Identify which cell holds the provided text, then report its [x, y] central coordinate. 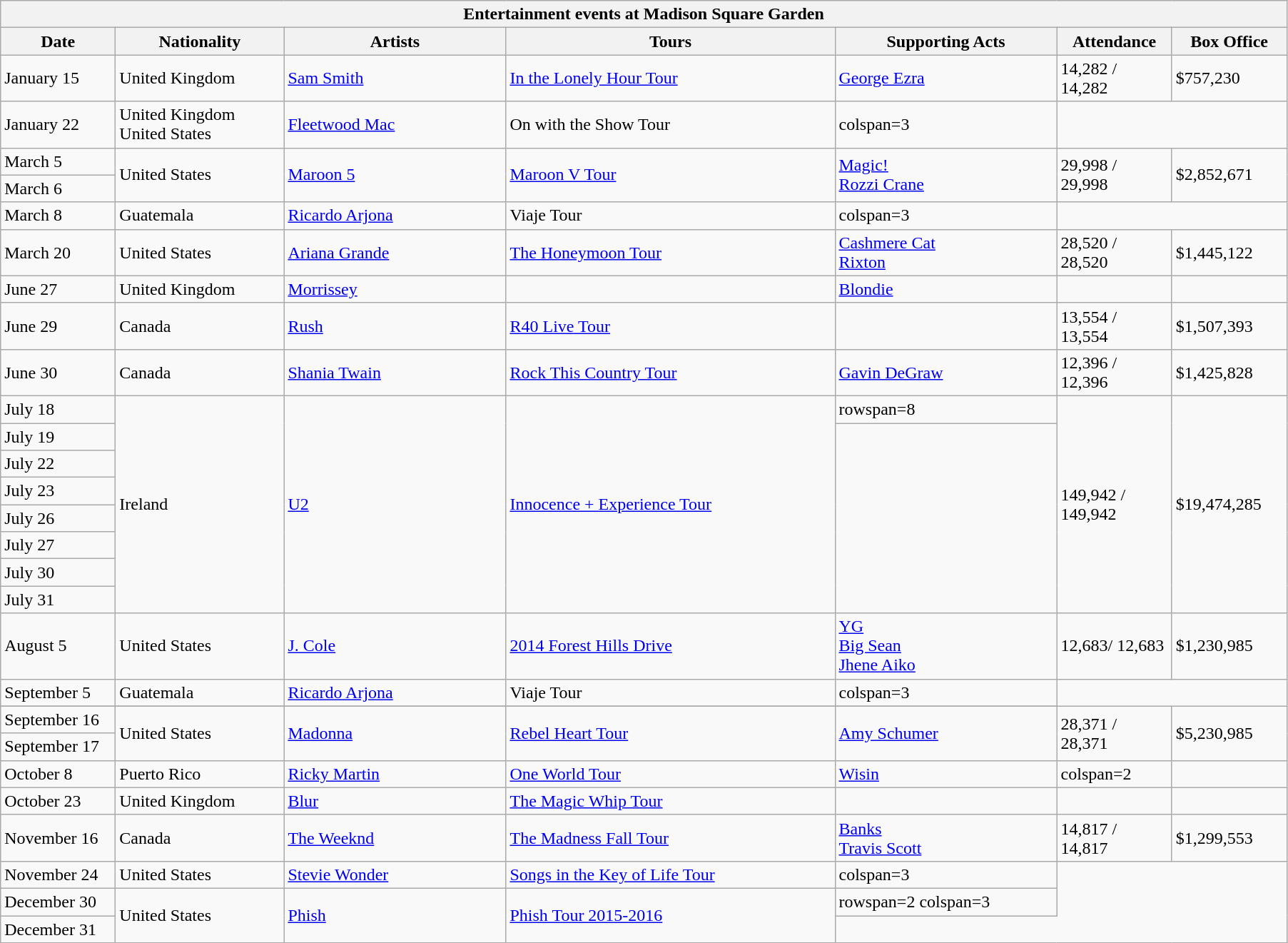
Rock This Country Tour [671, 373]
Blur [395, 801]
The Honeymoon Tour [671, 253]
The Magic Whip Tour [671, 801]
$5,230,985 [1229, 733]
November 16 [59, 838]
The Madness Fall Tour [671, 838]
J. Cole [395, 646]
14,817 / 14,817 [1115, 838]
United KingdomUnited States [200, 124]
Date [59, 41]
colspan=2 [1115, 774]
2014 Forest Hills Drive [671, 646]
July 19 [59, 436]
January 22 [59, 124]
YGBig SeanJhene Aiko [946, 646]
Entertainment events at Madison Square Garden [644, 14]
Ireland [200, 504]
July 22 [59, 464]
Ricky Martin [395, 774]
The Weeknd [395, 838]
$2,852,671 [1229, 175]
March 6 [59, 188]
Attendance [1115, 41]
Maroon 5 [395, 175]
$19,474,285 [1229, 504]
U2 [395, 504]
Shania Twain [395, 373]
Songs in the Key of Life Tour [671, 874]
12,396 / 12,396 [1115, 373]
Tours [671, 41]
Maroon V Tour [671, 175]
August 5 [59, 646]
$1,425,828 [1229, 373]
Nationality [200, 41]
149,942 / 149,942 [1115, 504]
rowspan=8 [946, 409]
July 26 [59, 518]
Puerto Rico [200, 774]
Artists [395, 41]
Gavin DeGraw [946, 373]
Madonna [395, 733]
Wisin [946, 774]
July 23 [59, 491]
On with the Show Tour [671, 124]
June 27 [59, 289]
October 8 [59, 774]
Amy Schumer [946, 733]
March 20 [59, 253]
George Ezra [946, 79]
12,683/ 12,683 [1115, 646]
rowspan=2 colspan=3 [946, 902]
June 29 [59, 326]
Innocence + Experience Tour [671, 504]
In the Lonely Hour Tour [671, 79]
October 23 [59, 801]
March 5 [59, 161]
Stevie Wonder [395, 874]
Fleetwood Mac [395, 124]
Cashmere CatRixton [946, 253]
28,371 / 28,371 [1115, 733]
Morrissey [395, 289]
BanksTravis Scott [946, 838]
$1,230,985 [1229, 646]
July 30 [59, 573]
29,998 / 29,998 [1115, 175]
Rebel Heart Tour [671, 733]
R40 Live Tour [671, 326]
September 16 [59, 720]
28,520 / 28,520 [1115, 253]
Phish Tour 2015-2016 [671, 915]
September 5 [59, 692]
Blondie [946, 289]
Rush [395, 326]
$1,445,122 [1229, 253]
Box Office [1229, 41]
14,282 / 14,282 [1115, 79]
December 30 [59, 902]
$1,299,553 [1229, 838]
June 30 [59, 373]
July 18 [59, 409]
Sam Smith [395, 79]
Phish [395, 915]
One World Tour [671, 774]
July 27 [59, 545]
13,554 / 13,554 [1115, 326]
September 17 [59, 747]
$1,507,393 [1229, 326]
January 15 [59, 79]
Ariana Grande [395, 253]
November 24 [59, 874]
March 8 [59, 216]
Supporting Acts [946, 41]
December 31 [59, 929]
July 31 [59, 600]
Magic!Rozzi Crane [946, 175]
$757,230 [1229, 79]
